Determine the (x, y) coordinate at the center of the cell enclosing the given text.  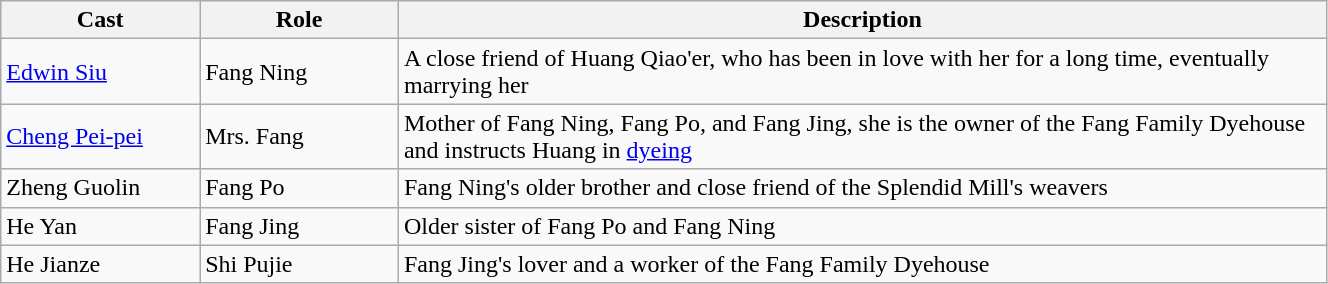
Zheng Guolin (100, 188)
Fang Ning (300, 72)
He Jianze (100, 264)
Shi Pujie (300, 264)
Older sister of Fang Po and Fang Ning (862, 226)
Role (300, 20)
Fang Jing (300, 226)
Cheng Pei-pei (100, 136)
Fang Po (300, 188)
A close friend of Huang Qiao'er, who has been in love with her for a long time, eventually marrying her (862, 72)
Description (862, 20)
Fang Ning's older brother and close friend of the Splendid Mill's weavers (862, 188)
Fang Jing's lover and a worker of the Fang Family Dyehouse (862, 264)
He Yan (100, 226)
Mother of Fang Ning, Fang Po, and Fang Jing, she is the owner of the Fang Family Dyehouse and instructs Huang in dyeing (862, 136)
Mrs. Fang (300, 136)
Cast (100, 20)
Edwin Siu (100, 72)
